For the text-containing cell, return its midpoint in [X, Y] coordinate format. 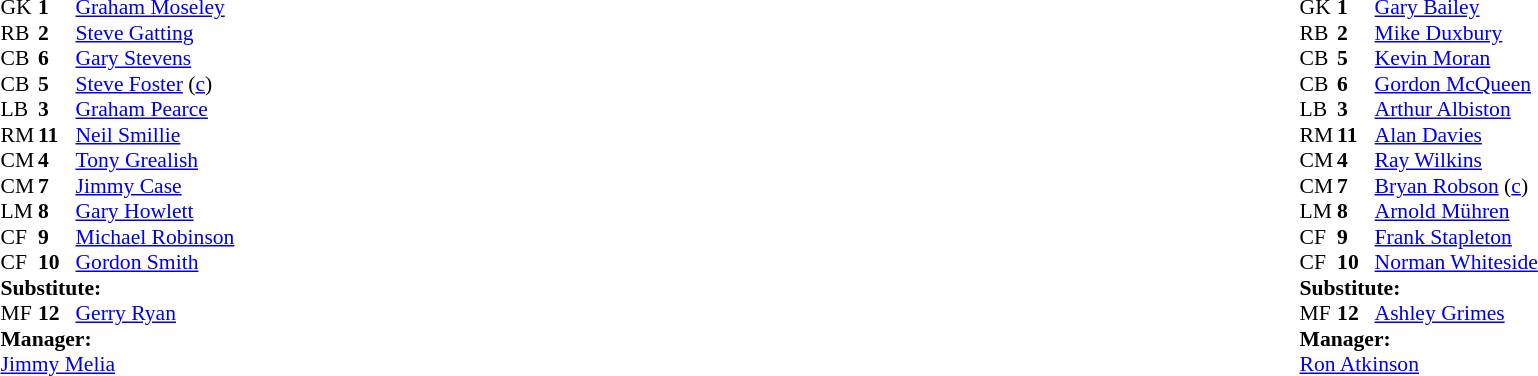
Ashley Grimes [1456, 313]
Steve Foster (c) [156, 84]
Kevin Moran [1456, 59]
Steve Gatting [156, 33]
Norman Whiteside [1456, 263]
Frank Stapleton [1456, 237]
Alan Davies [1456, 135]
Bryan Robson (c) [1456, 186]
Gary Howlett [156, 211]
Gerry Ryan [156, 313]
Jimmy Case [156, 186]
Graham Pearce [156, 109]
Michael Robinson [156, 237]
Arthur Albiston [1456, 109]
Gary Stevens [156, 59]
Gordon Smith [156, 263]
Arnold Mühren [1456, 211]
Ray Wilkins [1456, 161]
Gordon McQueen [1456, 84]
Tony Grealish [156, 161]
Neil Smillie [156, 135]
Mike Duxbury [1456, 33]
